From the cell containing the given text, extract its center point as [x, y] coordinate. 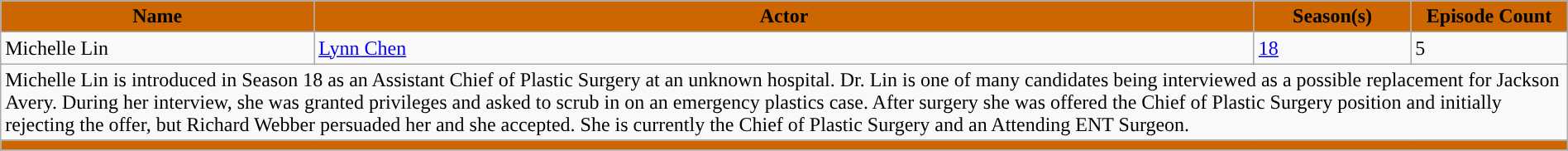
Name [157, 17]
Michelle Lin [157, 48]
5 [1489, 48]
Lynn Chen [784, 48]
Season(s) [1331, 17]
18 [1331, 48]
Actor [784, 17]
Episode Count [1489, 17]
